Output the [X, Y] coordinate of the center of the cell containing the given text.  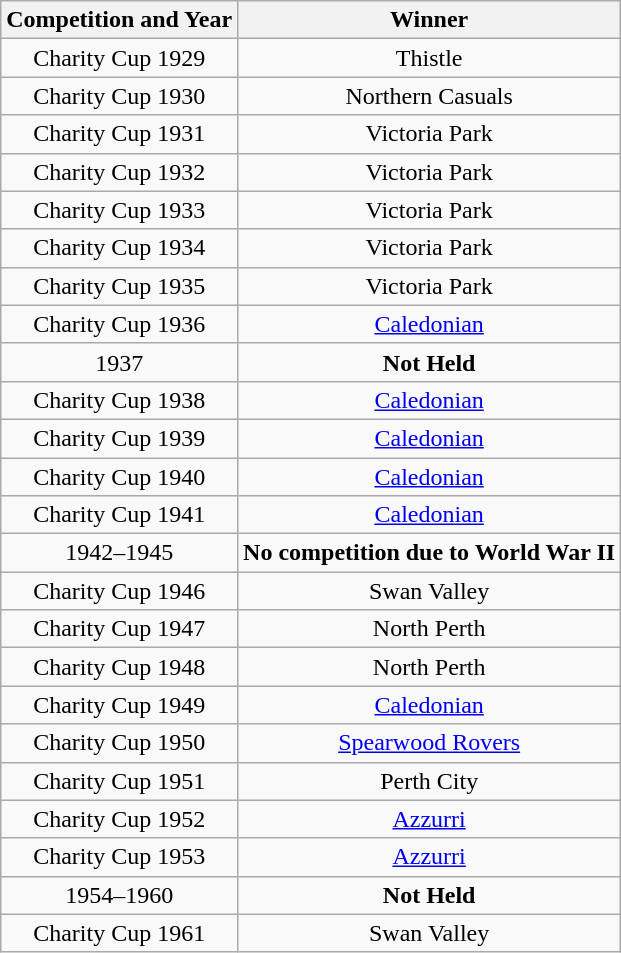
Spearwood Rovers [430, 743]
Charity Cup 1936 [120, 324]
Charity Cup 1935 [120, 286]
Charity Cup 1948 [120, 667]
Charity Cup 1947 [120, 629]
1942–1945 [120, 553]
Charity Cup 1939 [120, 438]
Charity Cup 1951 [120, 781]
Charity Cup 1946 [120, 591]
No competition due to World War II [430, 553]
Winner [430, 20]
Charity Cup 1938 [120, 400]
Competition and Year [120, 20]
Charity Cup 1933 [120, 210]
Charity Cup 1952 [120, 819]
Charity Cup 1949 [120, 705]
Charity Cup 1940 [120, 477]
Charity Cup 1934 [120, 248]
1954–1960 [120, 895]
1937 [120, 362]
Charity Cup 1953 [120, 857]
Perth City [430, 781]
Charity Cup 1929 [120, 58]
Charity Cup 1941 [120, 515]
Charity Cup 1932 [120, 172]
Charity Cup 1961 [120, 933]
Charity Cup 1931 [120, 134]
Northern Casuals [430, 96]
Charity Cup 1950 [120, 743]
Charity Cup 1930 [120, 96]
Thistle [430, 58]
